Output the (X, Y) coordinate of the center of the cell containing the given text.  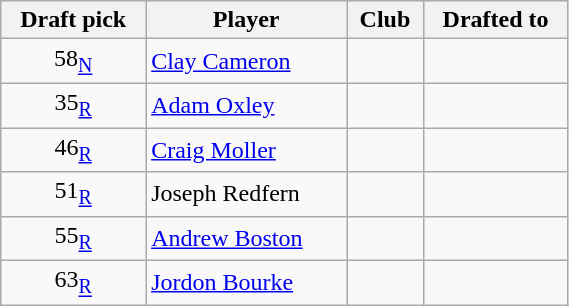
Clay Cameron (246, 61)
Jordon Bourke (246, 283)
58N (74, 61)
Craig Moller (246, 150)
Adam Oxley (246, 105)
Drafted to (496, 20)
Player (246, 20)
55R (74, 238)
Club (385, 20)
51R (74, 194)
Andrew Boston (246, 238)
Draft pick (74, 20)
35R (74, 105)
63R (74, 283)
46R (74, 150)
Joseph Redfern (246, 194)
